Provide the (X, Y) coordinate of the cell's center where the given text is located.  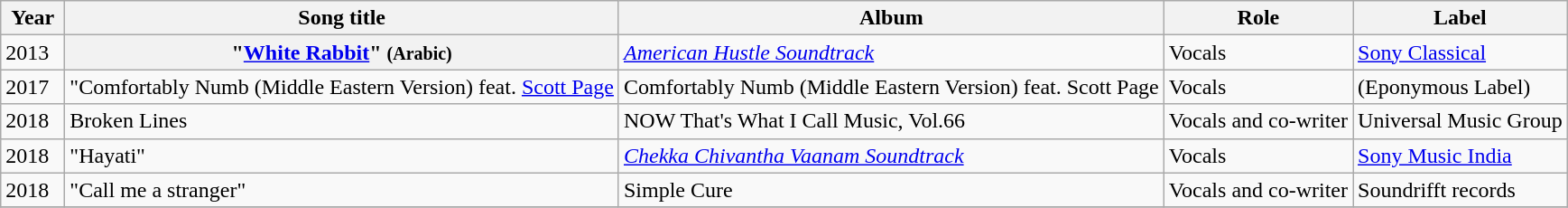
"Comfortably Numb (Middle Eastern Version) feat. Scott Page (342, 87)
Year (32, 18)
NOW That's What I Call Music, Vol.66 (891, 121)
Simple Cure (891, 190)
2017 (32, 87)
"White Rabbit" (Arabic) (342, 52)
Album (891, 18)
2013 (32, 52)
Chekka Chivantha Vaanam Soundtrack (891, 156)
Song title (342, 18)
Soundrifft records (1461, 190)
Universal Music Group (1461, 121)
American Hustle Soundtrack (891, 52)
Comfortably Numb (Middle Eastern Version) feat. Scott Page (891, 87)
Role (1258, 18)
Sony Music India (1461, 156)
(Eponymous Label) (1461, 87)
Label (1461, 18)
Sony Classical (1461, 52)
"Call me a stranger" (342, 190)
"Hayati" (342, 156)
Broken Lines (342, 121)
